From the cell containing the given text, extract its center point as (x, y) coordinate. 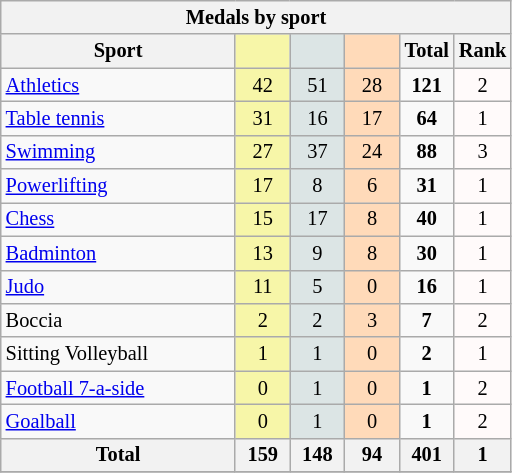
15 (262, 219)
Rank (482, 51)
Medals by sport (256, 17)
159 (262, 455)
Sitting Volleyball (118, 354)
7 (426, 320)
401 (426, 455)
11 (262, 287)
Football 7-a-side (118, 388)
40 (426, 219)
148 (318, 455)
Chess (118, 219)
27 (262, 152)
42 (262, 85)
Judo (118, 287)
121 (426, 85)
88 (426, 152)
Swimming (118, 152)
5 (318, 287)
24 (372, 152)
Powerlifting (118, 186)
Badminton (118, 253)
30 (426, 253)
Boccia (118, 320)
9 (318, 253)
13 (262, 253)
Sport (118, 51)
94 (372, 455)
51 (318, 85)
28 (372, 85)
37 (318, 152)
Table tennis (118, 118)
Athletics (118, 85)
64 (426, 118)
Goalball (118, 421)
6 (372, 186)
